Provide the (X, Y) coordinate of the cell's center where the given text is located.  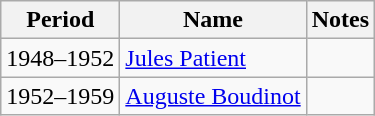
Period (60, 20)
Auguste Boudinot (213, 96)
Jules Patient (213, 58)
1948–1952 (60, 58)
1952–1959 (60, 96)
Name (213, 20)
Notes (340, 20)
